Extract the [x, y] coordinate from the center of the cell holding the provided text.  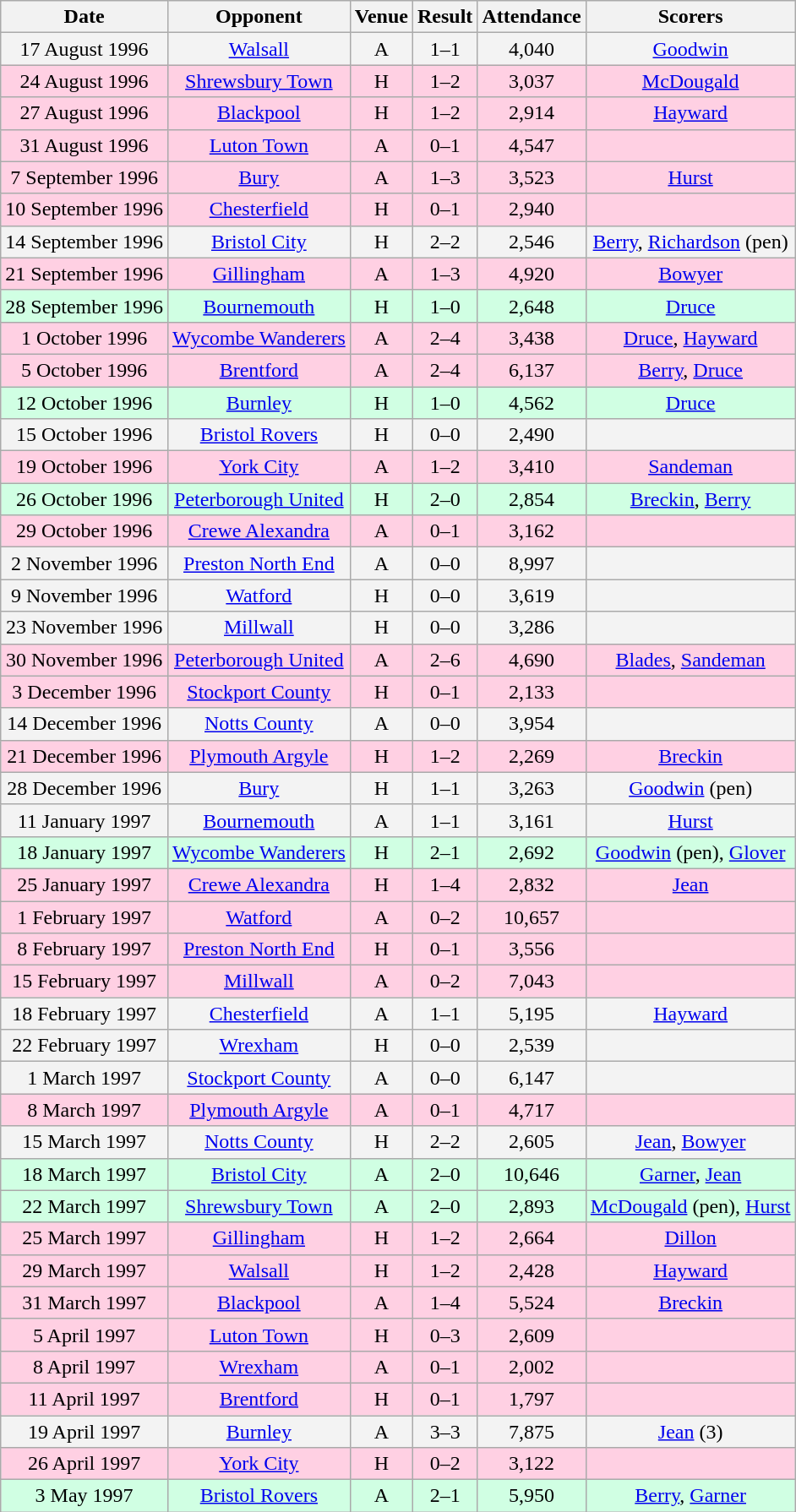
4,690 [532, 660]
McDougald [690, 81]
3,954 [532, 724]
3 May 1997 [85, 1496]
3 December 1996 [85, 692]
Breckin, Berry [690, 499]
21 September 1996 [85, 274]
26 April 1997 [85, 1464]
24 August 1996 [85, 81]
Sandeman [690, 467]
3–3 [444, 1432]
8,997 [532, 563]
6,147 [532, 1078]
15 February 1997 [85, 982]
23 November 1996 [85, 628]
8 March 1997 [85, 1110]
Dillon [690, 1238]
14 December 1996 [85, 724]
Jean (3) [690, 1432]
0–3 [444, 1335]
28 September 1996 [85, 306]
22 February 1997 [85, 1046]
2,490 [532, 435]
7,875 [532, 1432]
18 January 1997 [85, 852]
30 November 1996 [85, 660]
Venue [381, 17]
4,717 [532, 1110]
8 April 1997 [85, 1367]
3,037 [532, 81]
19 April 1997 [85, 1432]
29 March 1997 [85, 1270]
4,040 [532, 49]
2,269 [532, 756]
11 April 1997 [85, 1399]
3,523 [532, 177]
Goodwin [690, 49]
7,043 [532, 982]
2,539 [532, 1046]
12 October 1996 [85, 403]
19 October 1996 [85, 467]
Goodwin (pen) [690, 788]
17 August 1996 [85, 49]
6,137 [532, 370]
10 September 1996 [85, 209]
Berry, Garner [690, 1496]
28 December 1996 [85, 788]
22 March 1997 [85, 1206]
2,893 [532, 1206]
2,133 [532, 692]
11 January 1997 [85, 820]
Druce, Hayward [690, 338]
31 August 1996 [85, 145]
1 February 1997 [85, 916]
2 November 1996 [85, 563]
18 February 1997 [85, 1014]
Blades, Sandeman [690, 660]
3,263 [532, 788]
2,940 [532, 209]
Jean [690, 884]
25 March 1997 [85, 1238]
Attendance [532, 17]
18 March 1997 [85, 1174]
5,195 [532, 1014]
2,428 [532, 1270]
2,546 [532, 242]
Berry, Druce [690, 370]
5 October 1996 [85, 370]
1,797 [532, 1399]
3,556 [532, 949]
26 October 1996 [85, 499]
14 September 1996 [85, 242]
Garner, Jean [690, 1174]
Berry, Richardson (pen) [690, 242]
2,664 [532, 1238]
9 November 1996 [85, 596]
2,692 [532, 852]
2,832 [532, 884]
2–6 [444, 660]
31 March 1997 [85, 1303]
15 March 1997 [85, 1142]
10,646 [532, 1174]
3,161 [532, 820]
29 October 1996 [85, 531]
2,854 [532, 499]
Result [444, 17]
3,438 [532, 338]
3,162 [532, 531]
2,914 [532, 113]
Date [85, 17]
3,410 [532, 467]
Goodwin (pen), Glover [690, 852]
2,609 [532, 1335]
2,648 [532, 306]
27 August 1996 [85, 113]
25 January 1997 [85, 884]
Opponent [259, 17]
3,286 [532, 628]
2,002 [532, 1367]
5,950 [532, 1496]
3,122 [532, 1464]
4,547 [532, 145]
7 September 1996 [85, 177]
Scorers [690, 17]
Bowyer [690, 274]
Jean, Bowyer [690, 1142]
8 February 1997 [85, 949]
15 October 1996 [85, 435]
4,920 [532, 274]
4,562 [532, 403]
3,619 [532, 596]
2,605 [532, 1142]
McDougald (pen), Hurst [690, 1206]
1 March 1997 [85, 1078]
5,524 [532, 1303]
21 December 1996 [85, 756]
5 April 1997 [85, 1335]
1 October 1996 [85, 338]
10,657 [532, 916]
